Search for the cell housing the specified text and yield its [x, y] center coordinate. 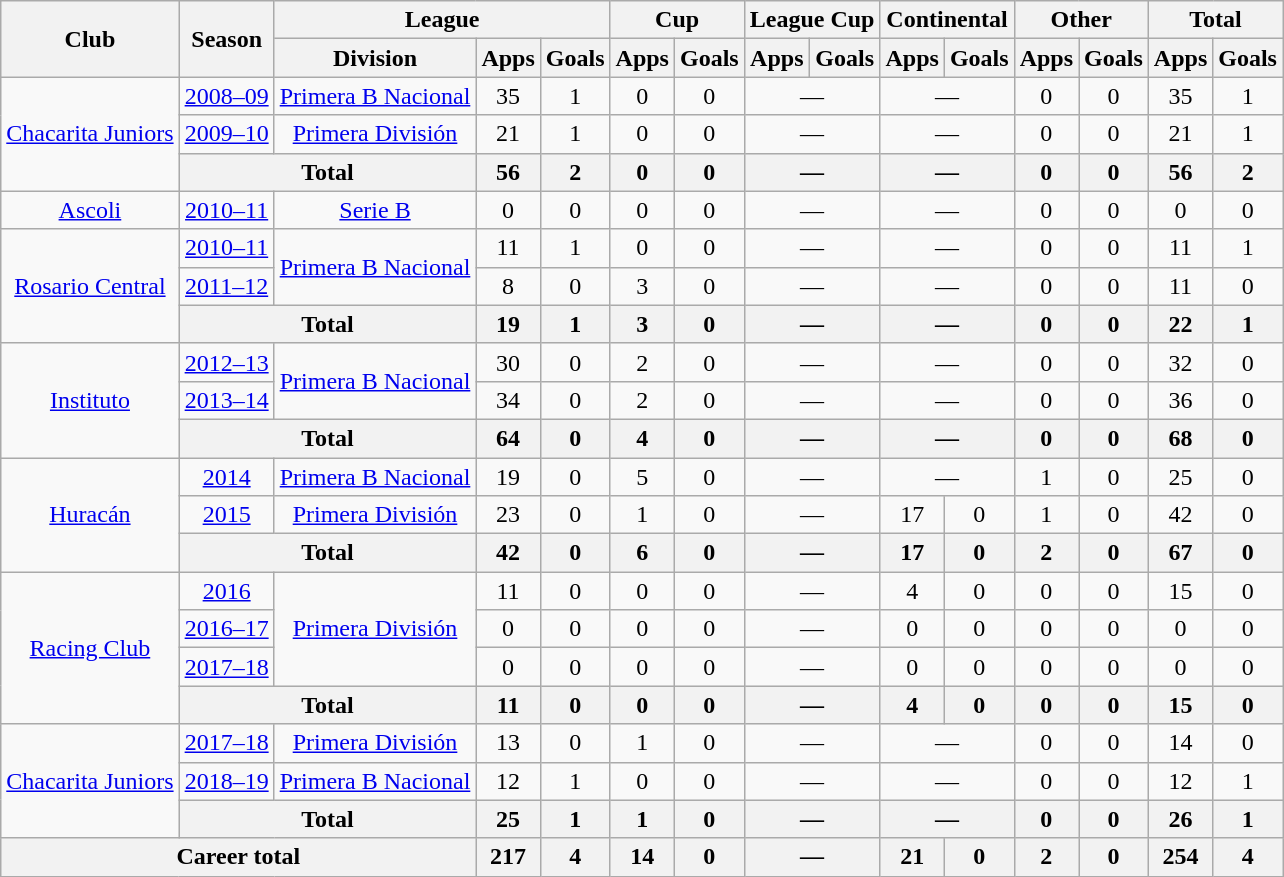
8 [508, 286]
Racing Club [90, 648]
Career total [238, 857]
13 [508, 743]
Serie B [375, 210]
64 [508, 438]
Division [375, 58]
2016–17 [226, 629]
5 [642, 477]
254 [1180, 857]
Rosario Central [90, 286]
30 [508, 362]
36 [1180, 400]
2012–13 [226, 362]
2008–09 [226, 96]
68 [1180, 438]
Other [1081, 20]
32 [1180, 362]
6 [642, 553]
2014 [226, 477]
Ascoli [90, 210]
Season [226, 39]
2018–19 [226, 781]
26 [1180, 819]
League [442, 20]
67 [1180, 553]
Cup [677, 20]
Huracán [90, 515]
Instituto [90, 400]
23 [508, 515]
Club [90, 39]
2016 [226, 591]
34 [508, 400]
Continental [947, 20]
22 [1180, 324]
2013–14 [226, 400]
2011–12 [226, 286]
League Cup [812, 20]
2015 [226, 515]
217 [508, 857]
2009–10 [226, 134]
